For the text-containing cell, return its midpoint in [x, y] coordinate format. 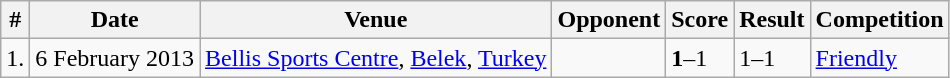
6 February 2013 [115, 58]
Opponent [609, 20]
Competition [880, 20]
1. [16, 58]
Result [772, 20]
Friendly [880, 58]
Bellis Sports Centre, Belek, Turkey [376, 58]
Score [700, 20]
# [16, 20]
Date [115, 20]
Venue [376, 20]
